Output the [X, Y] coordinate of the center of the cell containing the given text.  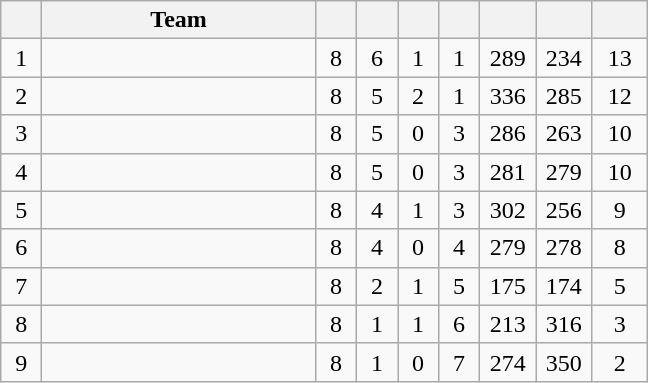
13 [620, 58]
234 [564, 58]
316 [564, 324]
336 [508, 96]
175 [508, 286]
285 [564, 96]
Team [179, 20]
213 [508, 324]
278 [564, 248]
12 [620, 96]
281 [508, 172]
256 [564, 210]
274 [508, 362]
350 [564, 362]
174 [564, 286]
302 [508, 210]
289 [508, 58]
263 [564, 134]
286 [508, 134]
